Extract the [x, y] coordinate from the center of the cell holding the provided text.  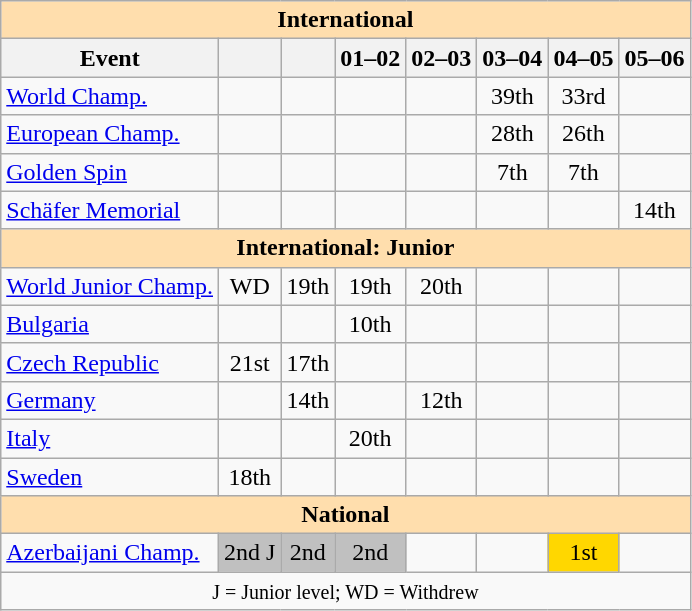
Azerbaijani Champ. [110, 553]
Golden Spin [110, 172]
28th [512, 134]
Czech Republic [110, 362]
04–05 [584, 58]
33rd [584, 96]
WD [250, 286]
World Champ. [110, 96]
18th [250, 477]
2nd J [250, 553]
03–04 [512, 58]
Bulgaria [110, 324]
World Junior Champ. [110, 286]
J = Junior level; WD = Withdrew [346, 591]
21st [250, 362]
12th [442, 400]
26th [584, 134]
02–03 [442, 58]
National [346, 515]
39th [512, 96]
European Champ. [110, 134]
Schäfer Memorial [110, 210]
Italy [110, 438]
17th [308, 362]
International: Junior [346, 248]
International [346, 20]
01–02 [370, 58]
Event [110, 58]
Sweden [110, 477]
Germany [110, 400]
05–06 [654, 58]
10th [370, 324]
1st [584, 553]
